Search for the cell housing the specified text and yield its [X, Y] center coordinate. 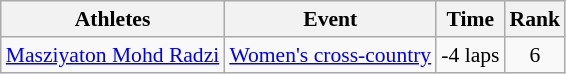
Athletes [113, 19]
6 [536, 55]
Women's cross-country [330, 55]
Time [470, 19]
Event [330, 19]
-4 laps [470, 55]
Masziyaton Mohd Radzi [113, 55]
Rank [536, 19]
